Locate the cell with the specified text and output its (x, y) center coordinate. 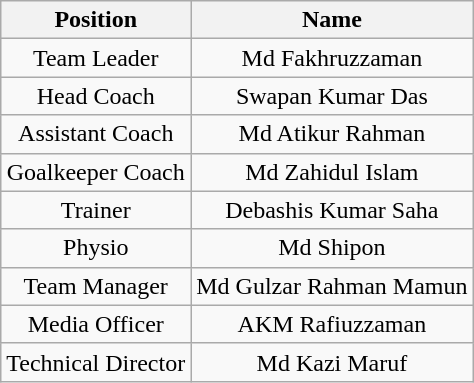
Md Shipon (332, 248)
Media Officer (96, 324)
Name (332, 20)
Team Leader (96, 58)
Goalkeeper Coach (96, 172)
Trainer (96, 210)
Md Atikur Rahman (332, 134)
Physio (96, 248)
AKM Rafiuzzaman (332, 324)
Swapan Kumar Das (332, 96)
Md Gulzar Rahman Mamun (332, 286)
Md Kazi Maruf (332, 362)
Debashis Kumar Saha (332, 210)
Md Fakhruzzaman (332, 58)
Assistant Coach (96, 134)
Head Coach (96, 96)
Technical Director (96, 362)
Md Zahidul Islam (332, 172)
Team Manager (96, 286)
Position (96, 20)
